Find where the given text appears and provide that cell's center as [x, y] coordinate. 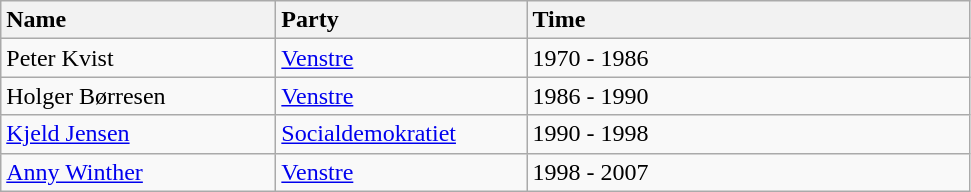
Peter Kvist [138, 58]
1986 - 1990 [748, 96]
Anny Winther [138, 172]
Kjeld Jensen [138, 134]
Holger Børresen [138, 96]
Time [748, 20]
Socialdemokratiet [402, 134]
1990 - 1998 [748, 134]
1998 - 2007 [748, 172]
Party [402, 20]
1970 - 1986 [748, 58]
Name [138, 20]
